Identify which cell holds the provided text, then report its [x, y] central coordinate. 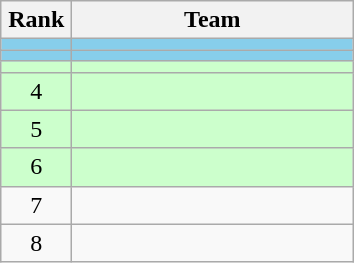
Team [212, 20]
7 [36, 205]
8 [36, 243]
4 [36, 91]
5 [36, 129]
Rank [36, 20]
6 [36, 167]
